Find where the given text appears and provide that cell's center as (X, Y) coordinate. 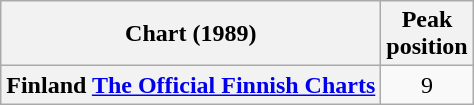
9 (427, 85)
Peakposition (427, 34)
Chart (1989) (191, 34)
Finland The Official Finnish Charts (191, 85)
